Determine the (x, y) coordinate at the center of the cell enclosing the given text.  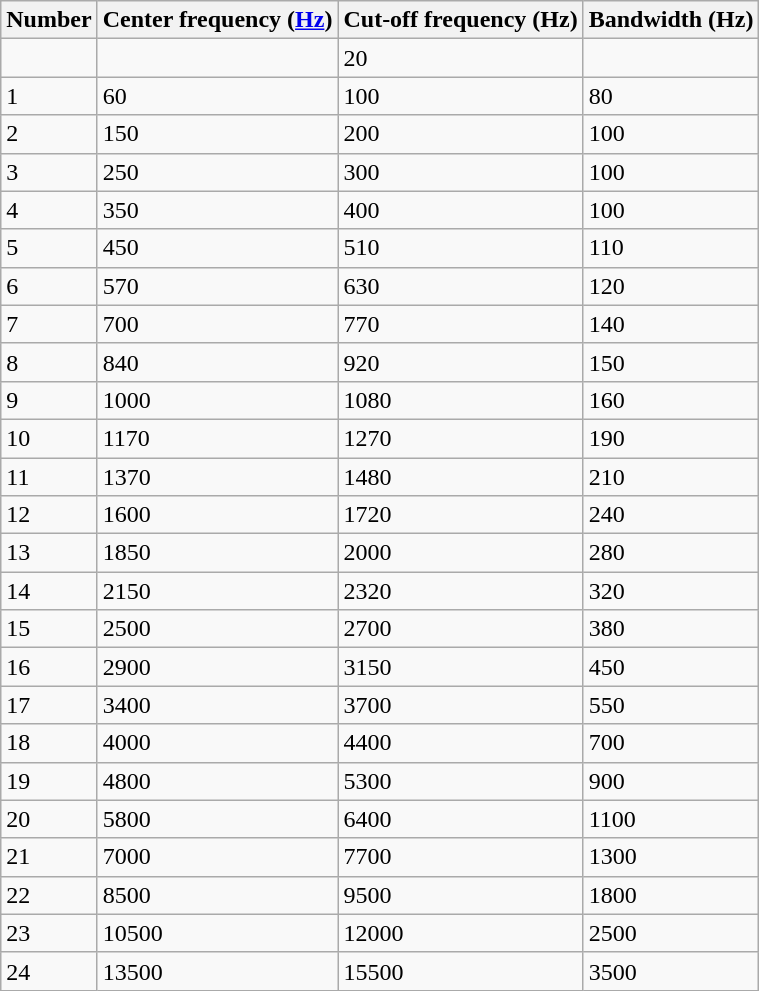
1100 (671, 819)
380 (671, 629)
1720 (460, 515)
12 (49, 515)
10500 (218, 933)
350 (218, 210)
2000 (460, 553)
160 (671, 400)
10 (49, 438)
13 (49, 553)
1170 (218, 438)
9 (49, 400)
4800 (218, 781)
570 (218, 286)
140 (671, 324)
7700 (460, 857)
200 (460, 134)
18 (49, 743)
630 (460, 286)
Center frequency (Hz) (218, 20)
510 (460, 248)
240 (671, 515)
1370 (218, 477)
2 (49, 134)
14 (49, 591)
1080 (460, 400)
15 (49, 629)
24 (49, 971)
Number (49, 20)
2700 (460, 629)
190 (671, 438)
60 (218, 96)
4 (49, 210)
550 (671, 705)
900 (671, 781)
21 (49, 857)
4400 (460, 743)
2900 (218, 667)
16 (49, 667)
17 (49, 705)
300 (460, 172)
1850 (218, 553)
80 (671, 96)
7 (49, 324)
3700 (460, 705)
5800 (218, 819)
5300 (460, 781)
3 (49, 172)
3150 (460, 667)
7000 (218, 857)
400 (460, 210)
320 (671, 591)
22 (49, 895)
1480 (460, 477)
920 (460, 362)
12000 (460, 933)
770 (460, 324)
2150 (218, 591)
8500 (218, 895)
1000 (218, 400)
Cut-off frequency (Hz) (460, 20)
15500 (460, 971)
280 (671, 553)
23 (49, 933)
840 (218, 362)
210 (671, 477)
8 (49, 362)
1 (49, 96)
3500 (671, 971)
6400 (460, 819)
19 (49, 781)
9500 (460, 895)
3400 (218, 705)
1300 (671, 857)
1800 (671, 895)
5 (49, 248)
4000 (218, 743)
11 (49, 477)
120 (671, 286)
1270 (460, 438)
6 (49, 286)
1600 (218, 515)
2320 (460, 591)
250 (218, 172)
110 (671, 248)
13500 (218, 971)
Bandwidth (Hz) (671, 20)
